From the cell containing the given text, extract its center point as (x, y) coordinate. 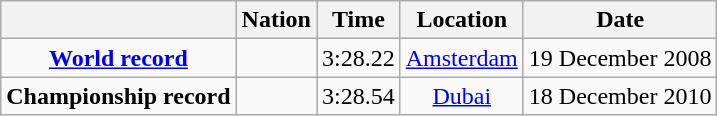
Location (462, 20)
Amsterdam (462, 58)
3:28.22 (358, 58)
Dubai (462, 96)
World record (118, 58)
3:28.54 (358, 96)
Championship record (118, 96)
Date (620, 20)
Nation (276, 20)
18 December 2010 (620, 96)
19 December 2008 (620, 58)
Time (358, 20)
